Locate the cell with the specified text and output its [x, y] center coordinate. 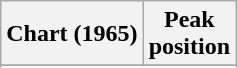
Peakposition [189, 34]
Chart (1965) [72, 34]
